Search for the cell housing the specified text and yield its [x, y] center coordinate. 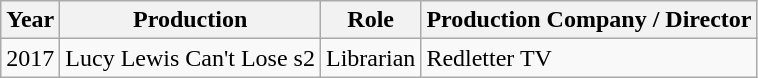
Role [370, 20]
Production [190, 20]
Year [30, 20]
Redletter TV [589, 58]
Librarian [370, 58]
2017 [30, 58]
Production Company / Director [589, 20]
Lucy Lewis Can't Lose s2 [190, 58]
